Locate the cell with the specified text and output its (x, y) center coordinate. 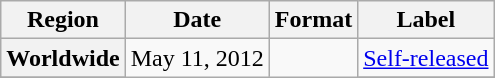
Region (63, 20)
Label (426, 20)
Date (197, 20)
Worldwide (63, 58)
May 11, 2012 (197, 58)
Format (313, 20)
Self-released (426, 58)
